Search for the cell housing the specified text and yield its (X, Y) center coordinate. 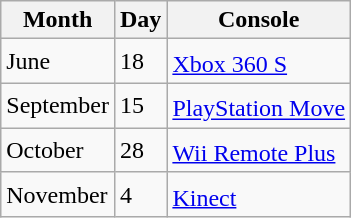
Wii Remote Plus (259, 150)
28 (140, 150)
Day (140, 20)
October (58, 150)
PlayStation Move (259, 106)
Console (259, 20)
18 (140, 62)
September (58, 106)
4 (140, 194)
15 (140, 106)
Xbox 360 S (259, 62)
Month (58, 20)
Kinect (259, 194)
November (58, 194)
June (58, 62)
